Capture the cell that displays the provided text and extract its [x, y] central coordinate. 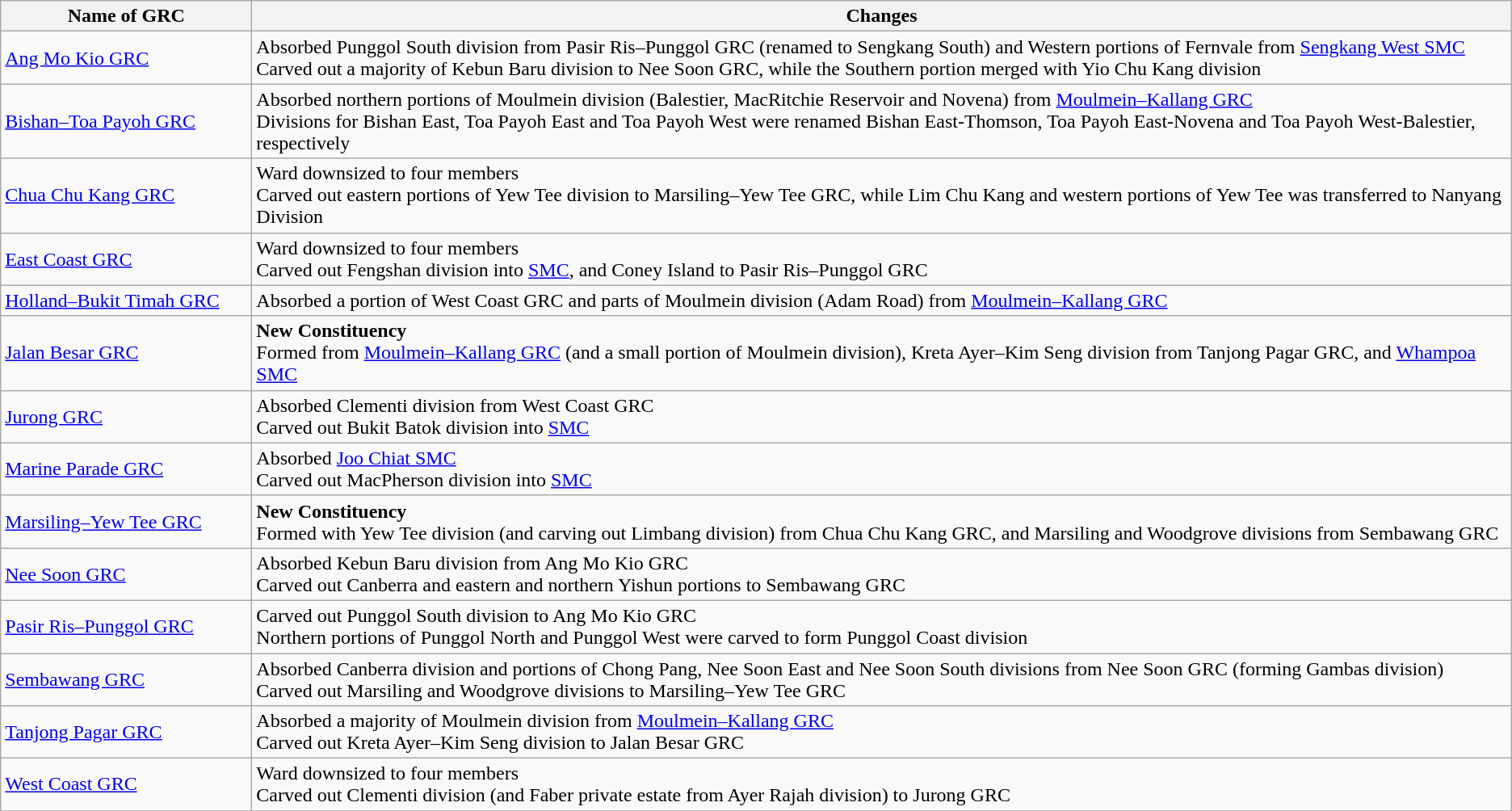
East Coast GRC [126, 258]
Ward downsized to four members Carved out Fengshan division into SMC, and Coney Island to Pasir Ris–Punggol GRC [882, 258]
Marine Parade GRC [126, 469]
Pasir Ris–Punggol GRC [126, 627]
Absorbed a majority of Moulmein division from Moulmein–Kallang GRCCarved out Kreta Ayer–Kim Seng division to Jalan Besar GRC [882, 732]
Bishan–Toa Payoh GRC [126, 121]
Jalan Besar GRC [126, 353]
Absorbed Joo Chiat SMCCarved out MacPherson division into SMC [882, 469]
Tanjong Pagar GRC [126, 732]
Absorbed Kebun Baru division from Ang Mo Kio GRCCarved out Canberra and eastern and northern Yishun portions to Sembawang GRC [882, 574]
Ang Mo Kio GRC [126, 58]
Carved out Punggol South division to Ang Mo Kio GRCNorthern portions of Punggol North and Punggol West were carved to form Punggol Coast division [882, 627]
West Coast GRC [126, 785]
Holland–Bukit Timah GRC [126, 300]
Ward downsized to four membersCarved out Clementi division (and Faber private estate from Ayer Rajah division) to Jurong GRC [882, 785]
Jurong GRC [126, 417]
Chua Chu Kang GRC [126, 195]
Absorbed a portion of West Coast GRC and parts of Moulmein division (Adam Road) from Moulmein–Kallang GRC [882, 300]
Sembawang GRC [126, 679]
Marsiling–Yew Tee GRC [126, 522]
Absorbed Clementi division from West Coast GRCCarved out Bukit Batok division into SMC [882, 417]
Name of GRC [126, 16]
Changes [882, 16]
Nee Soon GRC [126, 574]
